Extract the [x, y] coordinate from the center of the cell holding the provided text.  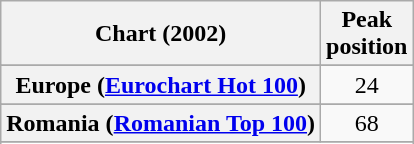
Peakposition [367, 34]
Romania (Romanian Top 100) [161, 123]
24 [367, 85]
Chart (2002) [161, 34]
68 [367, 123]
Europe (Eurochart Hot 100) [161, 85]
